For the text-containing cell, return its midpoint in (X, Y) coordinate format. 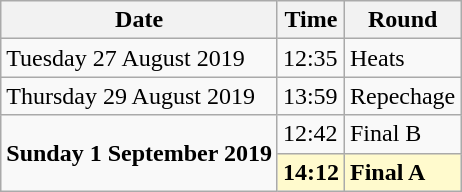
14:12 (310, 172)
Tuesday 27 August 2019 (140, 58)
Repechage (402, 96)
Time (310, 20)
Final B (402, 134)
Round (402, 20)
13:59 (310, 96)
Date (140, 20)
12:35 (310, 58)
Sunday 1 September 2019 (140, 153)
Heats (402, 58)
Final A (402, 172)
Thursday 29 August 2019 (140, 96)
12:42 (310, 134)
